Determine the (x, y) coordinate at the center of the cell enclosing the given text.  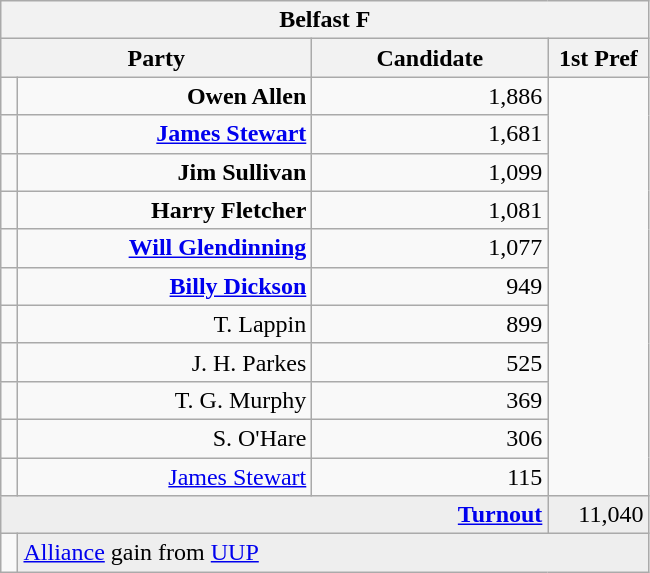
115 (430, 477)
11,040 (598, 515)
J. H. Parkes (165, 362)
369 (430, 400)
Harry Fletcher (165, 210)
1,886 (430, 96)
Turnout (274, 515)
Alliance gain from UUP (334, 553)
T. G. Murphy (165, 400)
1,081 (430, 210)
1,077 (430, 248)
T. Lappin (165, 324)
Party (156, 58)
1,681 (430, 134)
1st Pref (598, 58)
Billy Dickson (165, 286)
Will Glendinning (165, 248)
Candidate (430, 58)
S. O'Hare (165, 438)
Belfast F (325, 20)
525 (430, 362)
Jim Sullivan (165, 172)
1,099 (430, 172)
306 (430, 438)
899 (430, 324)
Owen Allen (165, 96)
949 (430, 286)
